Output the [X, Y] coordinate of the center of the cell containing the given text.  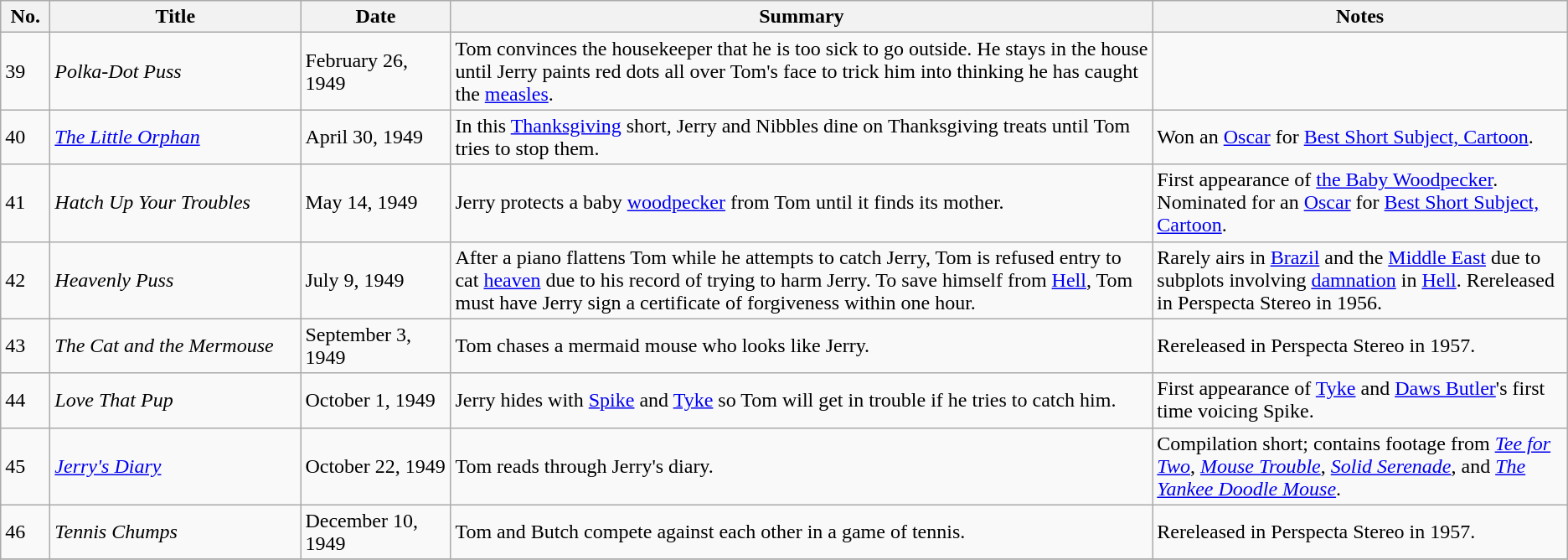
February 26, 1949 [375, 71]
40 [25, 137]
45 [25, 466]
September 3, 1949 [375, 345]
Jerry hides with Spike and Tyke so Tom will get in trouble if he tries to catch him. [802, 401]
October 22, 1949 [375, 466]
No. [25, 17]
First appearance of Tyke and Daws Butler's first time voicing Spike. [1360, 401]
December 10, 1949 [375, 531]
October 1, 1949 [375, 401]
44 [25, 401]
39 [25, 71]
Tom and Butch compete against each other in a game of tennis. [802, 531]
Tom chases a mermaid mouse who looks like Jerry. [802, 345]
Polka-Dot Puss [176, 71]
Tennis Chumps [176, 531]
43 [25, 345]
Jerry protects a baby woodpecker from Tom until it finds its mother. [802, 203]
Title [176, 17]
First appearance of the Baby Woodpecker. Nominated for an Oscar for Best Short Subject, Cartoon. [1360, 203]
Tom reads through Jerry's diary. [802, 466]
Date [375, 17]
Notes [1360, 17]
Hatch Up Your Troubles [176, 203]
Compilation short; contains footage from Tee for Two, Mouse Trouble, Solid Serenade, and The Yankee Doodle Mouse. [1360, 466]
Heavenly Puss [176, 280]
Rarely airs in Brazil and the Middle East due to subplots involving damnation in Hell. Rereleased in Perspecta Stereo in 1956. [1360, 280]
July 9, 1949 [375, 280]
Jerry's Diary [176, 466]
Won an Oscar for Best Short Subject, Cartoon. [1360, 137]
Summary [802, 17]
May 14, 1949 [375, 203]
42 [25, 280]
Love That Pup [176, 401]
46 [25, 531]
In this Thanksgiving short, Jerry and Nibbles dine on Thanksgiving treats until Tom tries to stop them. [802, 137]
The Little Orphan [176, 137]
April 30, 1949 [375, 137]
41 [25, 203]
The Cat and the Mermouse [176, 345]
